Capture the cell that displays the provided text and extract its (x, y) central coordinate. 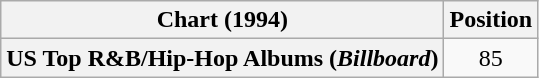
US Top R&B/Hip-Hop Albums (Billboard) (222, 58)
85 (491, 58)
Position (491, 20)
Chart (1994) (222, 20)
